Capture the cell that displays the provided text and extract its (x, y) central coordinate. 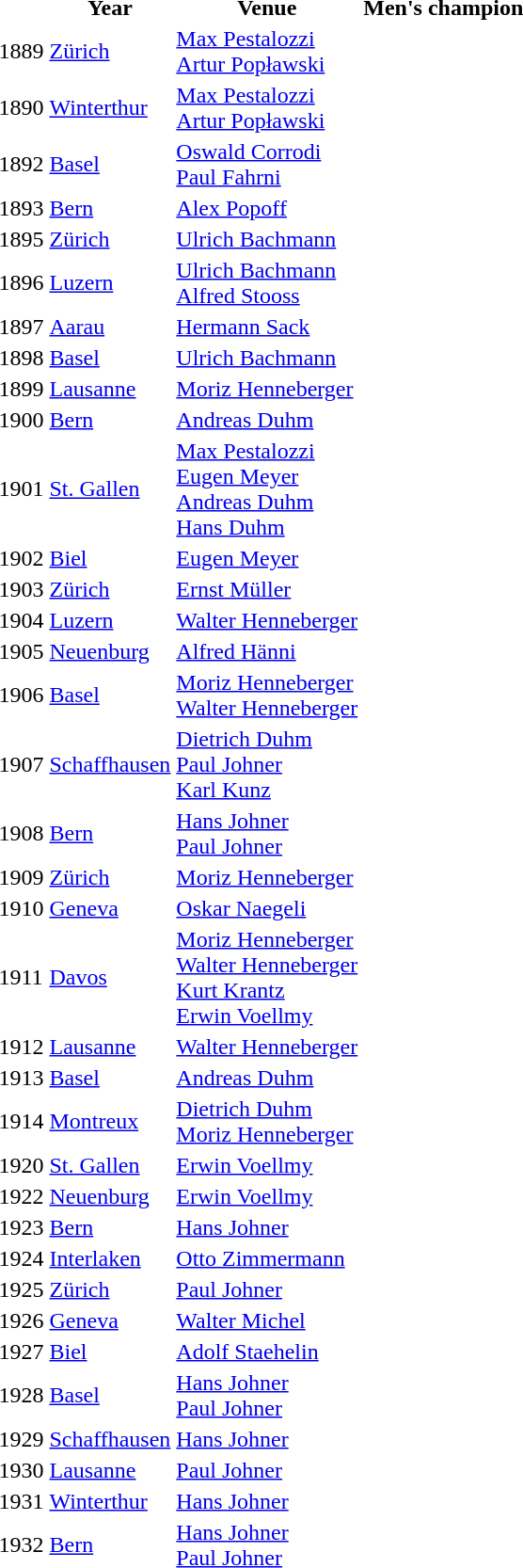
Eugen Meyer (267, 558)
Dietrich Duhm Paul Johner Karl Kunz (267, 764)
Interlaken (110, 1258)
Oskar Naegeli (267, 908)
Adolf Staehelin (267, 1352)
Max Pestalozzi Eugen Meyer Andreas Duhm Hans Duhm (267, 489)
Ulrich Bachmann Alfred Stooss (267, 282)
Alfred Hänni (267, 651)
Alex Popoff (267, 208)
Hermann Sack (267, 327)
Otto Zimmermann (267, 1258)
Davos (110, 977)
Moriz Henneberger Walter Henneberger (267, 695)
Montreux (110, 1122)
Ernst Müller (267, 589)
Oswald Corrodi Paul Fahrni (267, 164)
Moriz Henneberger Walter Henneberger Kurt Krantz Erwin Voellmy (267, 977)
Walter Michel (267, 1320)
Dietrich Duhm Moriz Henneberger (267, 1122)
Aarau (110, 327)
